Locate the cell with the specified text and output its [x, y] center coordinate. 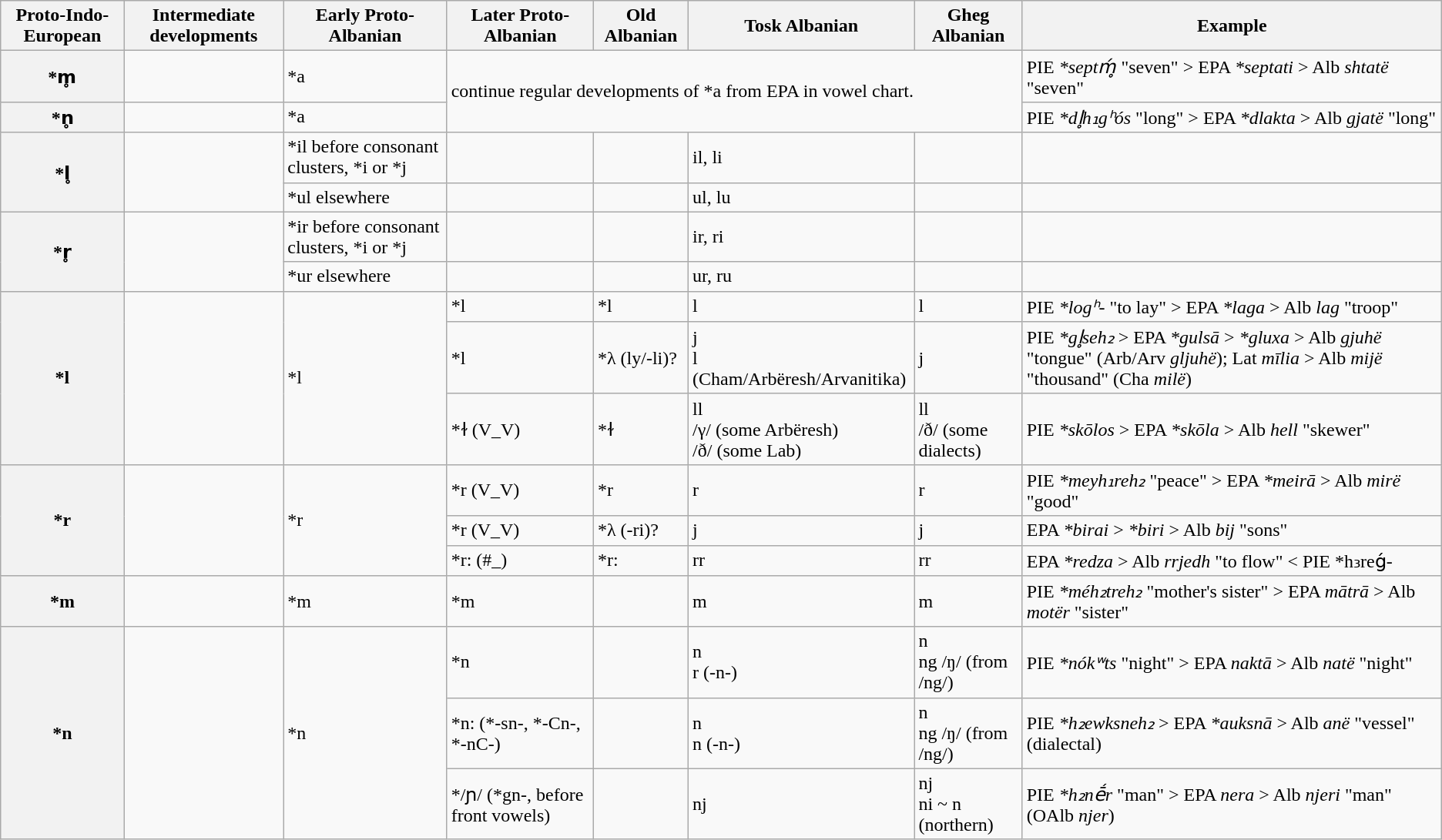
*ir before consonant clusters, *i or *j [365, 237]
Later Proto-Albanian [520, 26]
*l̥ [62, 172]
ll/γ/ (some Arbëresh)/ð/ (some Lab) [801, 429]
*ul elsewhere [365, 197]
jl (Cham/Arbëresh/Arvanitika) [801, 358]
EPA *birai > *biri > Alb bij "sons" [1232, 530]
PIE *h₂nḗr "man" > EPA nera > Alb njeri "man" (OAlb njer) [1232, 804]
ir, ri [801, 237]
*il before consonant clusters, *i or *j [365, 157]
Proto-Indo-European [62, 26]
*n: (*-sn-, *-Cn-, *-nC-) [520, 733]
PIE *h₂ewksneh₂ > EPA *auksnā > Alb anë "vessel" (dialectal) [1232, 733]
*n̥ [62, 117]
PIE *logʰ- "to lay" > EPA *laga > Alb lag "troop" [1232, 306]
Example [1232, 26]
*λ (-ri)? [641, 530]
nr (-n-) [801, 662]
Old Albanian [641, 26]
PIE *gl̥seh₂ > EPA *gulsā > *gluxa > Alb gjuhë "tongue" (Arb/Arv gljuhë); Lat mīlia > Alb mijë "thousand" (Cha milë) [1232, 358]
ur, ru [801, 276]
ul, lu [801, 197]
*λ (ly/-li)? [641, 358]
PIE *skōlos > EPA *skōla > Alb hell "skewer" [1232, 429]
PIE *meyh₁reh₂ "peace" > EPA *meirā > Alb mirë "good" [1232, 490]
nj [801, 804]
*r̥ [62, 251]
*r: (#_) [520, 561]
PIE *méh₂treh₂ "mother's sister" > EPA mātrā > Alb motër "sister" [1232, 602]
Gheg Albanian [968, 26]
nn (-n-) [801, 733]
*m̥ [62, 77]
*ɫ [641, 429]
PIE *septḿ̥ "seven" > EPA *septati > Alb shtatë "seven" [1232, 77]
njni ~ n (northern) [968, 804]
*ur elsewhere [365, 276]
PIE *dl̥h₁gʰós "long" > EPA *dlakta > Alb gjatë "long" [1232, 117]
Intermediate developments [203, 26]
PIE *nókʷts "night" > EPA naktā > Alb natë "night" [1232, 662]
Tosk Albanian [801, 26]
continue regular developments of *a from EPA in vowel chart. [735, 92]
*r: [641, 561]
il, li [801, 157]
Early Proto-Albanian [365, 26]
EPA *redza > Alb rrjedh "to flow" < PIE *h₃reǵ- [1232, 561]
*ɫ (V_V) [520, 429]
ll/ð/ (some dialects) [968, 429]
*/ɲ/ (*gn-, before front vowels) [520, 804]
